Determine the [x, y] coordinate at the center of the cell enclosing the given text.  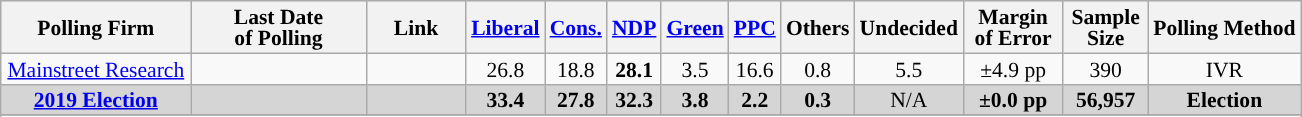
Election [1224, 100]
3.8 [694, 100]
IVR [1224, 68]
Undecided [909, 27]
5.5 [909, 68]
16.6 [755, 68]
28.1 [634, 68]
N/A [909, 100]
0.8 [818, 68]
32.3 [634, 100]
2.2 [755, 100]
Last Dateof Polling [278, 27]
Green [694, 27]
Polling Firm [96, 27]
Polling Method [1224, 27]
Liberal [505, 27]
2019 Election [96, 100]
3.5 [694, 68]
56,957 [1106, 100]
PPC [755, 27]
Cons. [576, 27]
18.8 [576, 68]
33.4 [505, 100]
Marginof Error [1013, 27]
Link [416, 27]
±0.0 pp [1013, 100]
27.8 [576, 100]
±4.9 pp [1013, 68]
390 [1106, 68]
Others [818, 27]
NDP [634, 27]
SampleSize [1106, 27]
Mainstreet Research [96, 68]
26.8 [505, 68]
0.3 [818, 100]
